Extract the [X, Y] coordinate from the center of the cell holding the provided text.  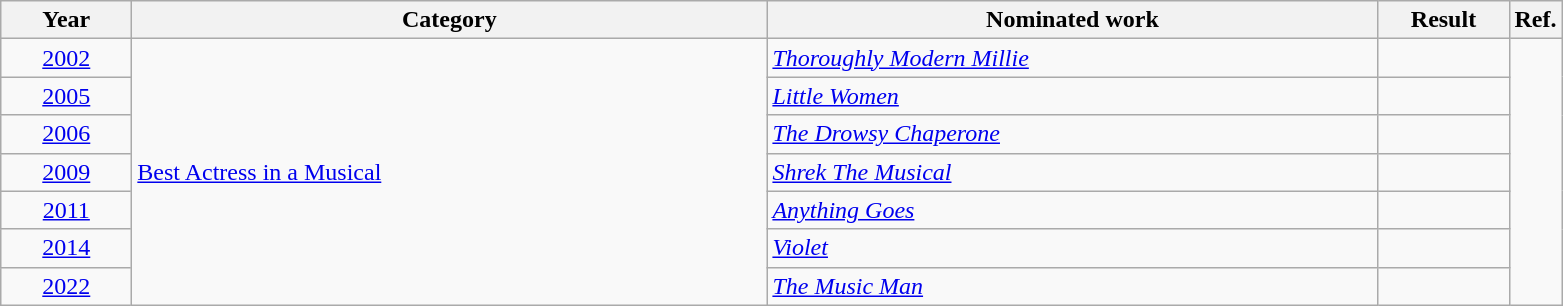
The Music Man [1072, 286]
The Drowsy Chaperone [1072, 134]
Little Women [1072, 96]
Nominated work [1072, 20]
2006 [66, 134]
Ref. [1536, 20]
2002 [66, 58]
2014 [66, 248]
Year [66, 20]
2009 [66, 172]
Result [1444, 20]
2005 [66, 96]
Category [450, 20]
2022 [66, 286]
Anything Goes [1072, 210]
Shrek The Musical [1072, 172]
Violet [1072, 248]
2011 [66, 210]
Thoroughly Modern Millie [1072, 58]
Best Actress in a Musical [450, 172]
